Identify which cell holds the provided text, then report its (X, Y) central coordinate. 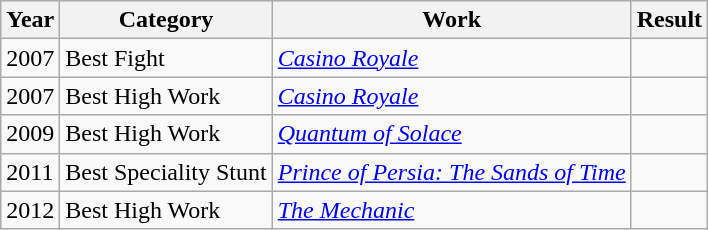
Work (452, 20)
2009 (30, 134)
The Mechanic (452, 210)
Category (166, 20)
Year (30, 20)
Best Fight (166, 58)
2012 (30, 210)
Prince of Persia: The Sands of Time (452, 172)
Result (669, 20)
Quantum of Solace (452, 134)
2011 (30, 172)
Best Speciality Stunt (166, 172)
